Output the [x, y] coordinate of the center of the cell containing the given text.  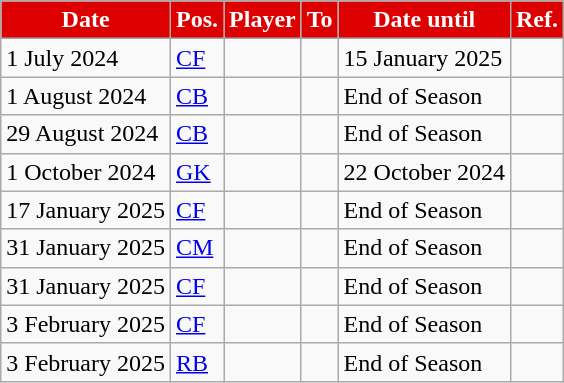
1 July 2024 [86, 58]
1 October 2024 [86, 172]
Player [263, 20]
GK [196, 172]
To [320, 20]
Date until [424, 20]
15 January 2025 [424, 58]
Pos. [196, 20]
Date [86, 20]
17 January 2025 [86, 210]
22 October 2024 [424, 172]
RB [196, 362]
1 August 2024 [86, 96]
CM [196, 248]
Ref. [536, 20]
29 August 2024 [86, 134]
